Provide the (x, y) coordinate of the cell's center where the given text is located.  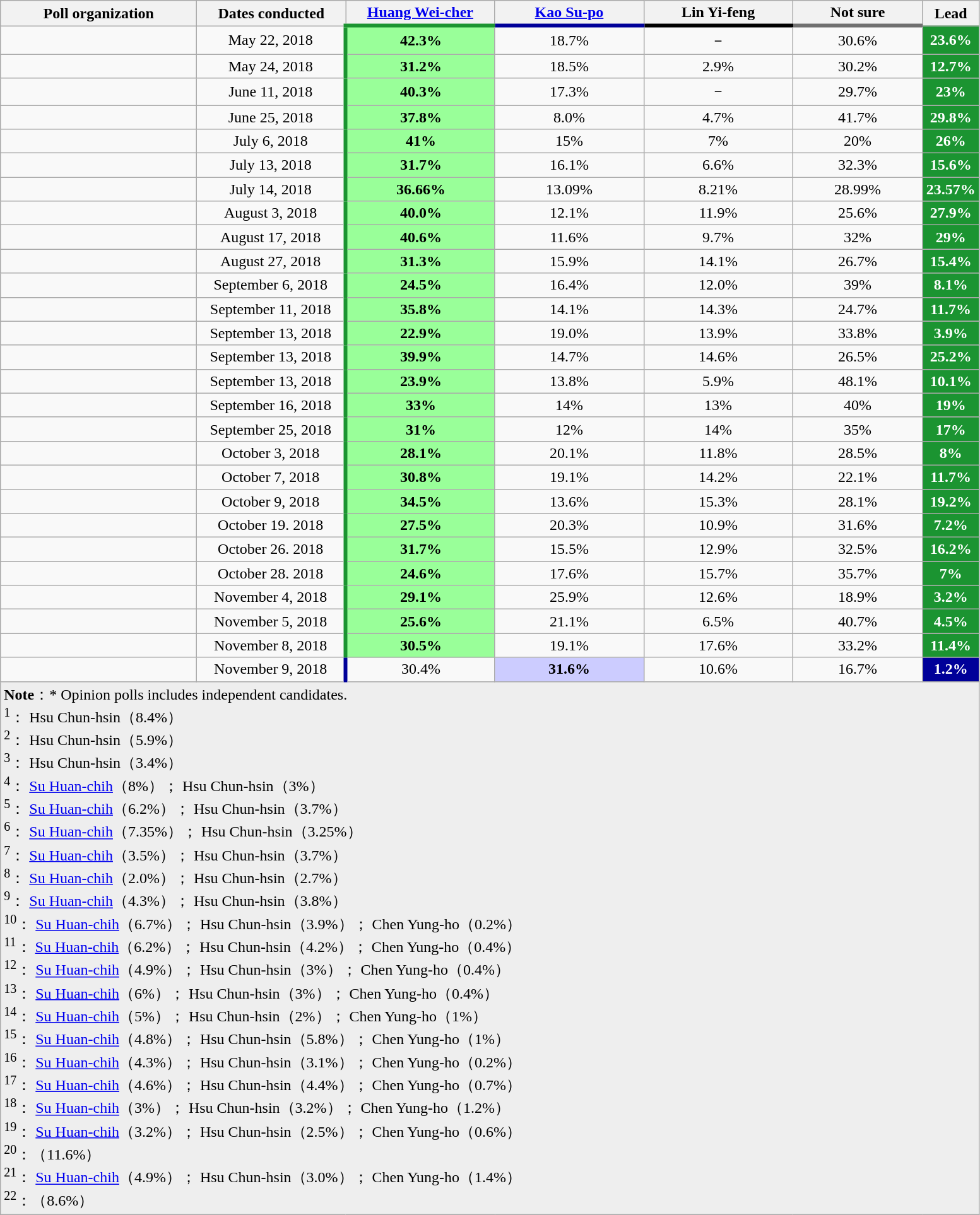
15.9% (569, 261)
10.9% (718, 525)
10.6% (718, 669)
8.1% (950, 285)
11.8% (718, 453)
16.1% (569, 165)
27.9% (950, 213)
20% (858, 141)
October 3, 2018 (271, 453)
10.1% (950, 381)
29% (950, 237)
14.2% (718, 477)
August 17, 2018 (271, 237)
26.5% (858, 357)
August 3, 2018 (271, 213)
39.9% (420, 357)
15% (569, 141)
September 6, 2018 (271, 285)
41.7% (858, 117)
11.4% (950, 645)
November 9, 2018 (271, 669)
33.2% (858, 645)
4.5% (950, 621)
3.2% (950, 597)
29.7% (858, 92)
23.57% (950, 189)
37.8% (420, 117)
40.0% (420, 213)
40.6% (420, 237)
32.5% (858, 549)
6.5% (718, 621)
31.2% (420, 66)
15.7% (718, 573)
18.5% (569, 66)
18.7% (569, 40)
October 7, 2018 (271, 477)
October 19. 2018 (271, 525)
36.66% (420, 189)
13.9% (718, 333)
19% (950, 405)
June 11, 2018 (271, 92)
13.6% (569, 502)
October 26. 2018 (271, 549)
15.4% (950, 261)
October 28. 2018 (271, 573)
39% (858, 285)
September 16, 2018 (271, 405)
July 13, 2018 (271, 165)
1.2% (950, 669)
28.99% (858, 189)
30.4% (420, 669)
Dates conducted (271, 13)
19.0% (569, 333)
13.8% (569, 381)
5.9% (718, 381)
Not sure (858, 13)
23% (950, 92)
July 6, 2018 (271, 141)
34.5% (420, 502)
7.2% (950, 525)
Poll organization (98, 13)
48.1% (858, 381)
June 25, 2018 (271, 117)
30.6% (858, 40)
11.9% (718, 213)
8.0% (569, 117)
40% (858, 405)
30.8% (420, 477)
23.6% (950, 40)
16.4% (569, 285)
29.1% (420, 597)
November 5, 2018 (271, 621)
22.9% (420, 333)
21.1% (569, 621)
May 22, 2018 (271, 40)
15.5% (569, 549)
14.6% (718, 357)
Huang Wei-cher (420, 13)
19.2% (950, 502)
24.5% (420, 285)
26% (950, 141)
42.3% (420, 40)
July 14, 2018 (271, 189)
35% (858, 429)
35.8% (420, 309)
12% (569, 429)
16.7% (858, 669)
17% (950, 429)
12.0% (718, 285)
8% (950, 453)
3.9% (950, 333)
40.7% (858, 621)
31% (420, 429)
12.1% (569, 213)
14.3% (718, 309)
Lin Yi-feng (718, 13)
24.6% (420, 573)
8.21% (718, 189)
20.1% (569, 453)
32% (858, 237)
30.5% (420, 645)
12.7% (950, 66)
15.3% (718, 502)
28.5% (858, 453)
12.9% (718, 549)
Kao Su-po (569, 13)
22.1% (858, 477)
November 8, 2018 (271, 645)
13% (718, 405)
17.3% (569, 92)
August 27, 2018 (271, 261)
25.9% (569, 597)
November 4, 2018 (271, 597)
2.9% (718, 66)
40.3% (420, 92)
4.7% (718, 117)
35.7% (858, 573)
9.7% (718, 237)
14.7% (569, 357)
30.2% (858, 66)
33% (420, 405)
32.3% (858, 165)
23.9% (420, 381)
31.3% (420, 261)
13.09% (569, 189)
18.9% (858, 597)
6.6% (718, 165)
26.7% (858, 261)
September 11, 2018 (271, 309)
September 25, 2018 (271, 429)
27.5% (420, 525)
24.7% (858, 309)
11.6% (569, 237)
15.6% (950, 165)
May 24, 2018 (271, 66)
16.2% (950, 549)
Lead (950, 13)
12.6% (718, 597)
25.2% (950, 357)
33.8% (858, 333)
20.3% (569, 525)
41% (420, 141)
29.8% (950, 117)
October 9, 2018 (271, 502)
